Return (x, y) of the center of cell containing provided text 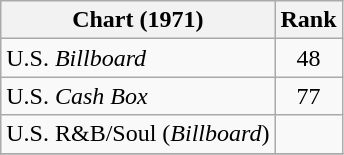
U.S. Billboard (138, 58)
U.S. R&B/Soul (Billboard) (138, 134)
Rank (308, 20)
77 (308, 96)
48 (308, 58)
Chart (1971) (138, 20)
U.S. Cash Box (138, 96)
